Return the [x, y] coordinate for the center point of the cell that contains the specified text.  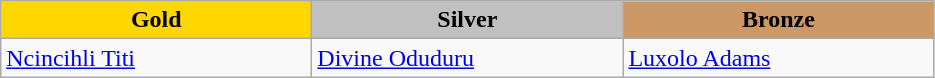
Silver [468, 20]
Divine Oduduru [468, 58]
Gold [156, 20]
Bronze [778, 20]
Ncincihli Titi [156, 58]
Luxolo Adams [778, 58]
